Search for the cell housing the specified text and yield its (x, y) center coordinate. 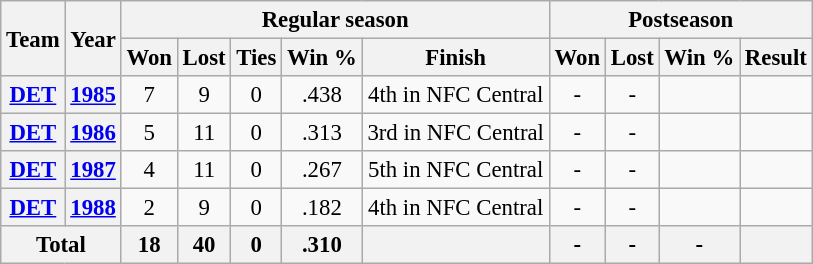
Finish (456, 58)
Total (61, 245)
Postseason (680, 20)
5 (149, 133)
5th in NFC Central (456, 170)
Regular season (335, 20)
40 (204, 245)
Team (33, 38)
1985 (93, 95)
.310 (322, 245)
2 (149, 208)
.438 (322, 95)
.182 (322, 208)
Ties (256, 58)
3rd in NFC Central (456, 133)
7 (149, 95)
.267 (322, 170)
1987 (93, 170)
1986 (93, 133)
Year (93, 38)
.313 (322, 133)
18 (149, 245)
Result (776, 58)
4 (149, 170)
1988 (93, 208)
